From the cell containing the given text, extract its center point as (X, Y) coordinate. 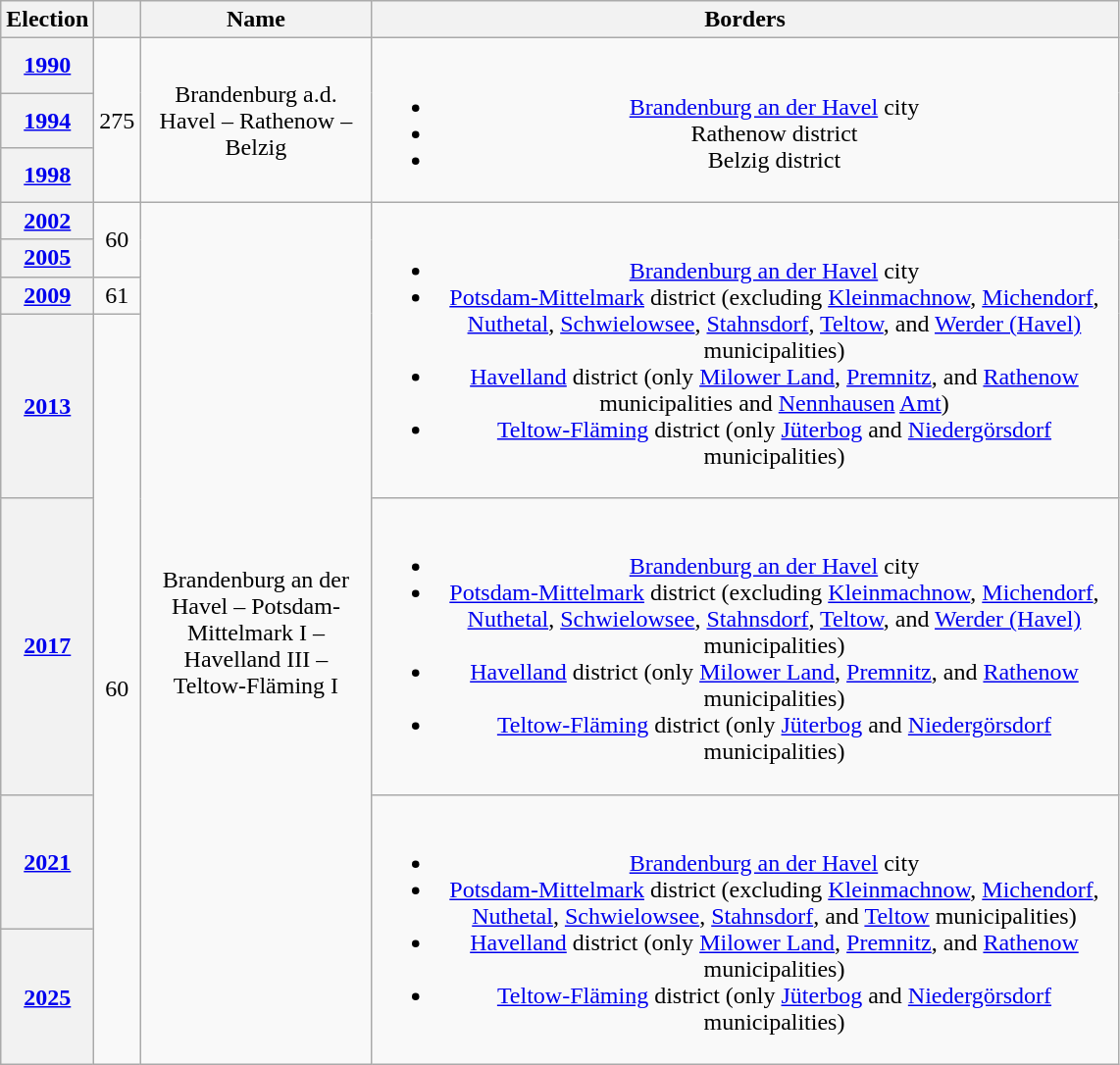
2009 (47, 295)
Brandenburg an der Havel – Potsdam-Mittelmark I – Havelland III – Teltow-Fläming I (256, 634)
2013 (47, 406)
Brandenburg a.d. Havel – Rathenow – Belzig (256, 120)
61 (118, 295)
275 (118, 120)
1994 (47, 120)
2017 (47, 646)
2005 (47, 258)
2025 (47, 997)
Name (256, 20)
Borders (745, 20)
2021 (47, 862)
Election (47, 20)
Brandenburg an der Havel cityRathenow districtBelzig district (745, 120)
2002 (47, 221)
1990 (47, 66)
1998 (47, 175)
